From the cell containing the given text, extract its center point as [X, Y] coordinate. 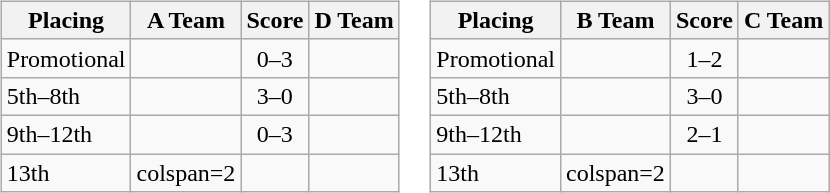
2–1 [704, 134]
A Team [186, 20]
B Team [615, 20]
D Team [354, 20]
1–2 [704, 58]
C Team [783, 20]
